Detect which cell encompasses the target text, then output its [x, y] center coordinate. 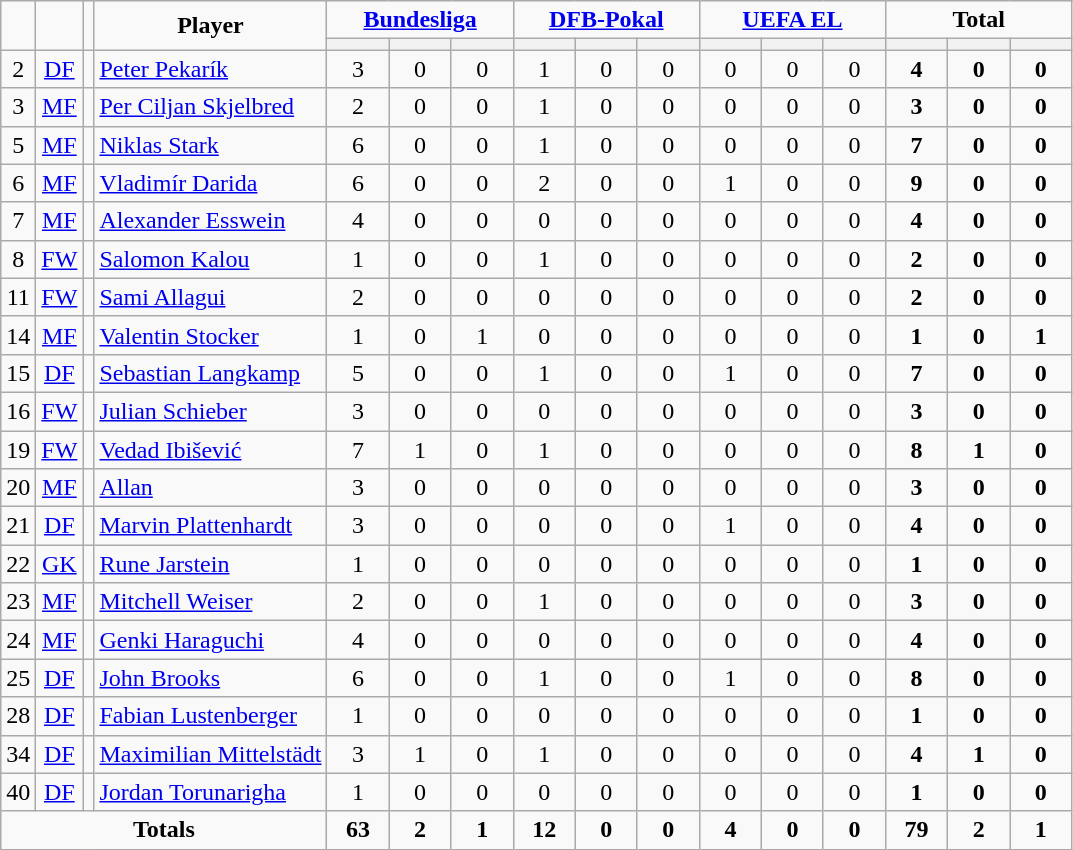
Player [210, 26]
Valentin Stocker [210, 335]
16 [18, 411]
Peter Pekarík [210, 69]
14 [18, 335]
20 [18, 488]
15 [18, 373]
Rune Jarstein [210, 564]
22 [18, 564]
DFB-Pokal [606, 20]
GK [60, 564]
Vedad Ibišević [210, 449]
Salomon Kalou [210, 259]
23 [18, 602]
UEFA EL [792, 20]
Maximilian Mittelstädt [210, 754]
25 [18, 678]
Alexander Esswein [210, 221]
34 [18, 754]
19 [18, 449]
21 [18, 526]
40 [18, 792]
Fabian Lustenberger [210, 716]
Julian Schieber [210, 411]
Allan [210, 488]
11 [18, 297]
Mitchell Weiser [210, 602]
Bundesliga [420, 20]
24 [18, 640]
Jordan Torunarigha [210, 792]
12 [544, 830]
79 [917, 830]
Totals [164, 830]
Niklas Stark [210, 145]
Sami Allagui [210, 297]
9 [917, 183]
Total [979, 20]
Per Ciljan Skjelbred [210, 107]
John Brooks [210, 678]
63 [358, 830]
28 [18, 716]
Genki Haraguchi [210, 640]
Sebastian Langkamp [210, 373]
Vladimír Darida [210, 183]
Marvin Plattenhardt [210, 526]
